From the cell containing the given text, extract its center point as (X, Y) coordinate. 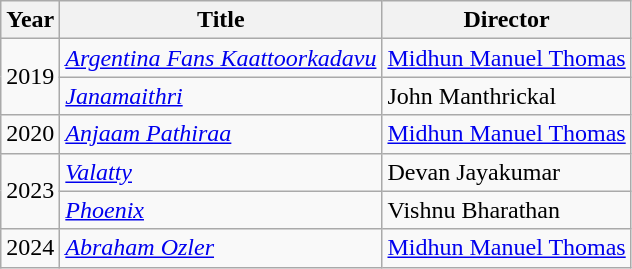
Year (30, 20)
Abraham Ozler (221, 248)
Janamaithri (221, 96)
Director (506, 20)
John Manthrickal (506, 96)
Argentina Fans Kaattoorkadavu (221, 58)
Anjaam Pathiraa (221, 134)
Title (221, 20)
2024 (30, 248)
2023 (30, 191)
Vishnu Bharathan (506, 210)
Valatty (221, 172)
2020 (30, 134)
Devan Jayakumar (506, 172)
Phoenix (221, 210)
2019 (30, 77)
